For the text-containing cell, return its midpoint in (x, y) coordinate format. 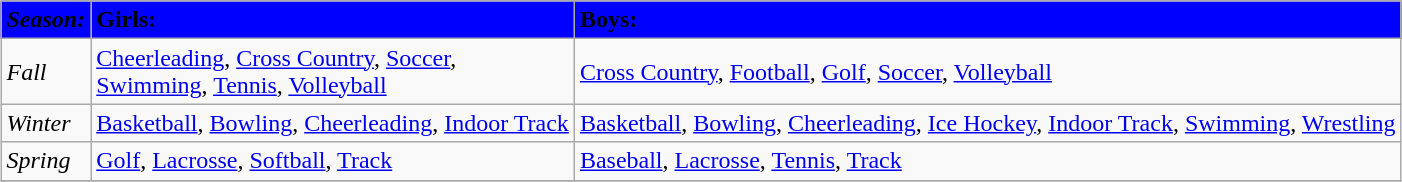
Basketball, Bowling, Cheerleading, Indoor Track (333, 123)
Girls: (333, 20)
Golf, Lacrosse, Softball, Track (333, 161)
Season: (46, 20)
Baseball, Lacrosse, Tennis, Track (988, 161)
Winter (46, 123)
Cross Country, Football, Golf, Soccer, Volleyball (988, 72)
Boys: (988, 20)
Basketball, Bowling, Cheerleading, Ice Hockey, Indoor Track, Swimming, Wrestling (988, 123)
Spring (46, 161)
Cheerleading, Cross Country, Soccer,Swimming, Tennis, Volleyball (333, 72)
Fall (46, 72)
